Locate the cell with the specified text and output its [x, y] center coordinate. 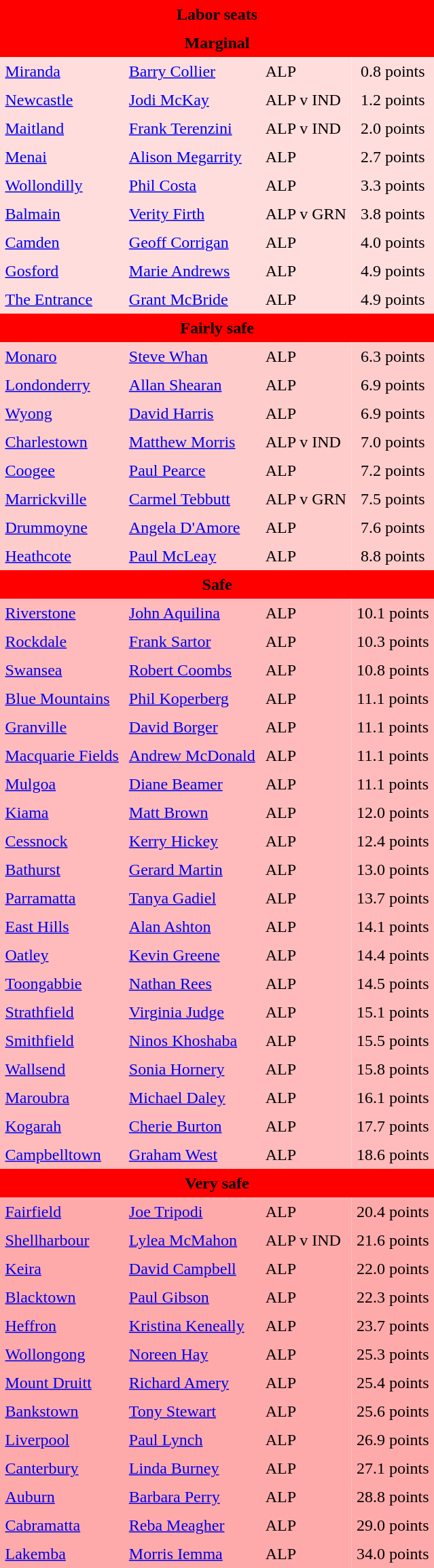
16.1 points [393, 1098]
10.3 points [393, 642]
Londonderry [62, 386]
Robert Coombs [192, 671]
Sonia Hornery [192, 1070]
Kiama [62, 813]
Blacktown [62, 1298]
Camden [62, 243]
Verity Firth [192, 214]
Grant McBride [192, 300]
3.8 points [393, 214]
Joe Tripodi [192, 1212]
Miranda [62, 72]
Paul Lynch [192, 1440]
Very safe [217, 1184]
Diane Beamer [192, 785]
Paul Gibson [192, 1298]
Kogarah [62, 1127]
Rockdale [62, 642]
Balmain [62, 214]
Cabramatta [62, 1526]
Allan Shearan [192, 386]
Steve Whan [192, 357]
2.0 points [393, 129]
10.1 points [393, 614]
Fairfield [62, 1212]
Toongabbie [62, 984]
14.5 points [393, 984]
15.1 points [393, 1013]
Ninos Khoshaba [192, 1041]
10.8 points [393, 671]
14.1 points [393, 927]
Gosford [62, 272]
Smithfield [62, 1041]
Cherie Burton [192, 1127]
Phil Costa [192, 186]
Cessnock [62, 842]
Jodi McKay [192, 100]
Frank Sartor [192, 642]
Kevin Greene [192, 956]
Coogee [62, 471]
26.9 points [393, 1440]
Swansea [62, 671]
Bathurst [62, 870]
28.8 points [393, 1497]
Kerry Hickey [192, 842]
7.2 points [393, 471]
Campbelltown [62, 1155]
Geoff Corrigan [192, 243]
0.8 points [393, 72]
Strathfield [62, 1013]
Macquarie Fields [62, 756]
7.5 points [393, 500]
4.0 points [393, 243]
David Harris [192, 414]
Linda Burney [192, 1469]
Mount Druitt [62, 1383]
Kristina Keneally [192, 1326]
Granville [62, 728]
Canterbury [62, 1469]
25.3 points [393, 1355]
Shellharbour [62, 1241]
15.5 points [393, 1041]
Wyong [62, 414]
Graham West [192, 1155]
Maroubra [62, 1098]
Heffron [62, 1326]
Oatley [62, 956]
Gerard Martin [192, 870]
Mulgoa [62, 785]
Carmel Tebbutt [192, 500]
Paul Pearce [192, 471]
Tanya Gadiel [192, 899]
Charlestown [62, 443]
22.3 points [393, 1298]
1.2 points [393, 100]
Matthew Morris [192, 443]
18.6 points [393, 1155]
Reba Meagher [192, 1526]
22.0 points [393, 1269]
6.3 points [393, 357]
15.8 points [393, 1070]
Marrickville [62, 500]
27.1 points [393, 1469]
20.4 points [393, 1212]
Alison Megarrity [192, 157]
Nathan Rees [192, 984]
Labor seats [217, 15]
Blue Mountains [62, 699]
25.6 points [393, 1412]
13.0 points [393, 870]
Matt Brown [192, 813]
Auburn [62, 1497]
Keira [62, 1269]
Wallsend [62, 1070]
17.7 points [393, 1127]
Heathcote [62, 557]
David Campbell [192, 1269]
Frank Terenzini [192, 129]
7.0 points [393, 443]
Monaro [62, 357]
Tony Stewart [192, 1412]
7.6 points [393, 528]
The Entrance [62, 300]
Menai [62, 157]
Andrew McDonald [192, 756]
John Aquilina [192, 614]
12.4 points [393, 842]
Barbara Perry [192, 1497]
Paul McLeay [192, 557]
Riverstone [62, 614]
14.4 points [393, 956]
Wollongong [62, 1355]
21.6 points [393, 1241]
Wollondilly [62, 186]
12.0 points [393, 813]
Liverpool [62, 1440]
Marie Andrews [192, 272]
25.4 points [393, 1383]
Newcastle [62, 100]
Maitland [62, 129]
Lylea McMahon [192, 1241]
Michael Daley [192, 1098]
23.7 points [393, 1326]
Phil Koperberg [192, 699]
David Borger [192, 728]
Alan Ashton [192, 927]
29.0 points [393, 1526]
Noreen Hay [192, 1355]
Angela D'Amore [192, 528]
13.7 points [393, 899]
Safe [217, 585]
Virginia Judge [192, 1013]
Marginal [217, 43]
2.7 points [393, 157]
Parramatta [62, 899]
Drummoyne [62, 528]
3.3 points [393, 186]
8.8 points [393, 557]
Richard Amery [192, 1383]
Barry Collier [192, 72]
East Hills [62, 927]
Fairly safe [217, 329]
Bankstown [62, 1412]
